Provide the (x, y) coordinate of the cell's center where the given text is located.  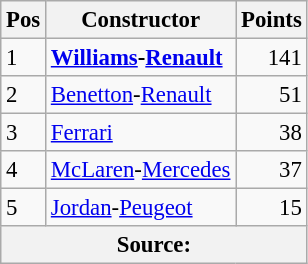
4 (24, 170)
141 (272, 58)
Ferrari (141, 133)
Source: (154, 245)
3 (24, 133)
2 (24, 95)
37 (272, 170)
Constructor (141, 20)
Pos (24, 20)
1 (24, 58)
38 (272, 133)
Points (272, 20)
McLaren-Mercedes (141, 170)
Jordan-Peugeot (141, 208)
5 (24, 208)
51 (272, 95)
15 (272, 208)
Williams-Renault (141, 58)
Benetton-Renault (141, 95)
